Detect which cell encompasses the target text, then output its (X, Y) center coordinate. 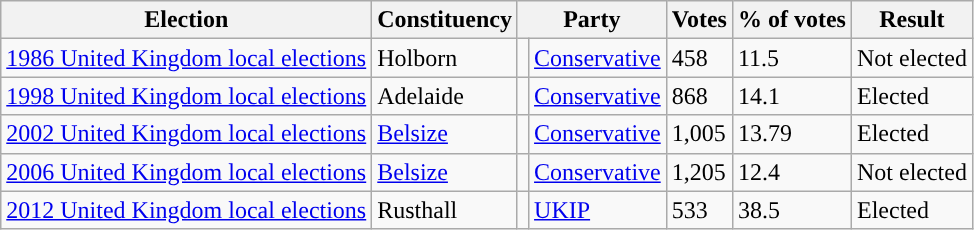
38.5 (792, 210)
458 (699, 58)
1,005 (699, 134)
UKIP (598, 210)
Election (186, 20)
2006 United Kingdom local elections (186, 172)
Constituency (445, 20)
868 (699, 96)
13.79 (792, 134)
14.1 (792, 96)
Result (912, 20)
12.4 (792, 172)
2002 United Kingdom local elections (186, 134)
Holborn (445, 58)
1998 United Kingdom local elections (186, 96)
Party (592, 20)
1,205 (699, 172)
Adelaide (445, 96)
11.5 (792, 58)
Rusthall (445, 210)
1986 United Kingdom local elections (186, 58)
Votes (699, 20)
533 (699, 210)
2012 United Kingdom local elections (186, 210)
% of votes (792, 20)
